From the cell containing the given text, extract its center point as [x, y] coordinate. 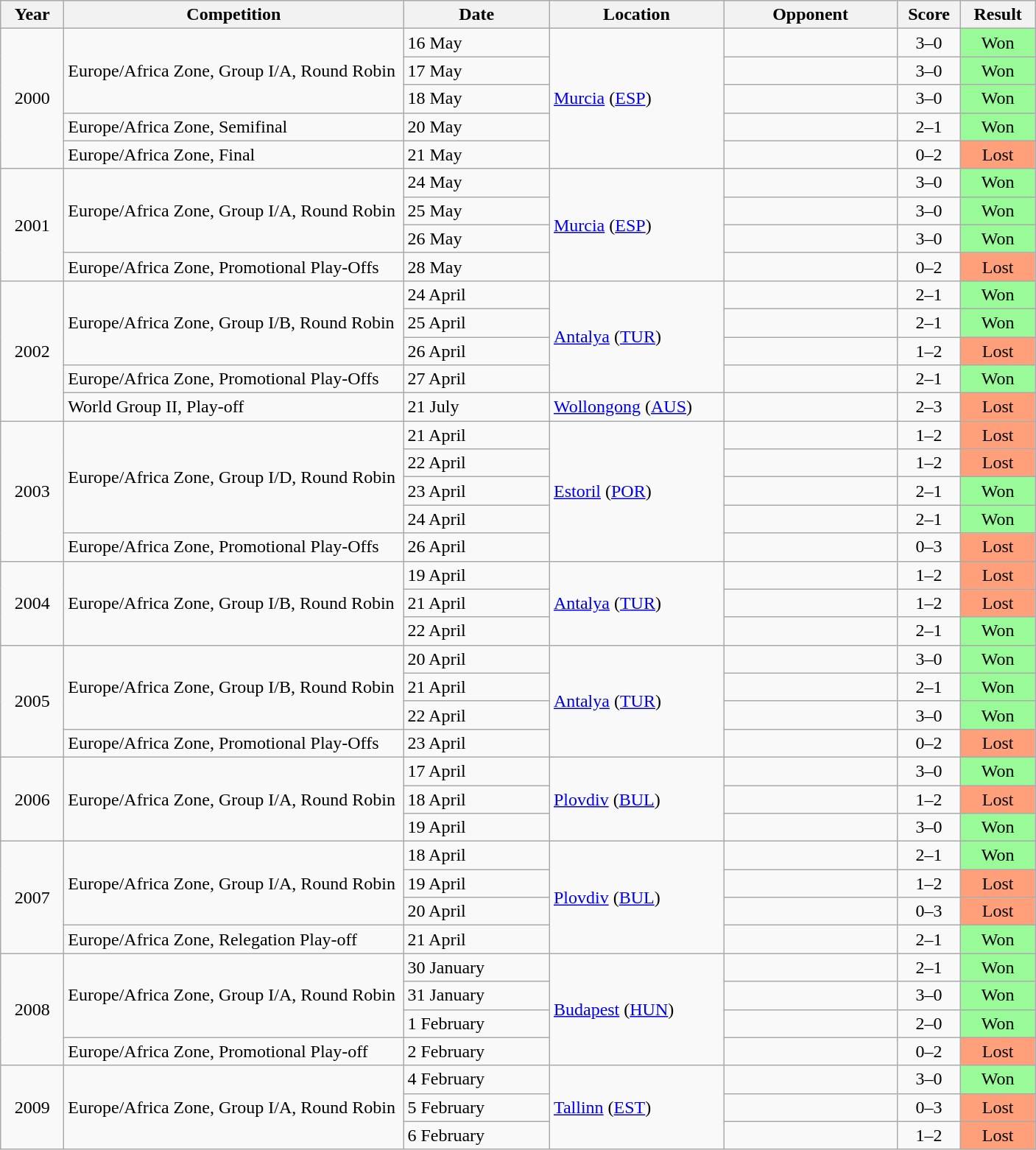
2009 [32, 1107]
Europe/Africa Zone, Final [234, 155]
Year [32, 15]
21 May [477, 155]
2006 [32, 799]
Tallinn (EST) [636, 1107]
20 May [477, 127]
18 May [477, 99]
5 February [477, 1107]
Budapest (HUN) [636, 1009]
17 April [477, 771]
25 April [477, 322]
30 January [477, 967]
17 May [477, 71]
6 February [477, 1135]
Location [636, 15]
Competition [234, 15]
2002 [32, 350]
2007 [32, 897]
26 May [477, 239]
21 July [477, 407]
2–0 [929, 1023]
2004 [32, 603]
2–3 [929, 407]
Europe/Africa Zone, Promotional Play-off [234, 1051]
31 January [477, 995]
Estoril (POR) [636, 491]
4 February [477, 1079]
16 May [477, 43]
2005 [32, 701]
Wollongong (AUS) [636, 407]
28 May [477, 267]
Europe/Africa Zone, Group I/D, Round Robin [234, 477]
Europe/Africa Zone, Semifinal [234, 127]
Date [477, 15]
25 May [477, 211]
2003 [32, 491]
27 April [477, 379]
24 May [477, 183]
Result [998, 15]
1 February [477, 1023]
2 February [477, 1051]
2001 [32, 225]
Score [929, 15]
2008 [32, 1009]
World Group II, Play-off [234, 407]
Opponent [810, 15]
2000 [32, 99]
Europe/Africa Zone, Relegation Play-off [234, 939]
